From the cell containing the given text, extract its center point as [x, y] coordinate. 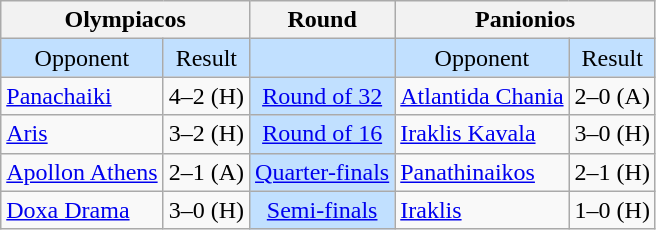
Panathinaikos [482, 172]
3–2 (H) [206, 134]
1–0 (H) [612, 210]
Semi-finals [322, 210]
Doxa Drama [82, 210]
Round of 16 [322, 134]
Round of 32 [322, 96]
Olympiacos [126, 20]
2–0 (A) [612, 96]
Panionios [526, 20]
2–1 (H) [612, 172]
Panachaiki [82, 96]
Round [322, 20]
Quarter-finals [322, 172]
4–2 (H) [206, 96]
Iraklis [482, 210]
2–1 (A) [206, 172]
Apollon Athens [82, 172]
Atlantida Chania [482, 96]
Iraklis Kavala [482, 134]
Aris [82, 134]
